Pinpoint the cell where the given text exists, returning its (x, y) midpoint coordinate. 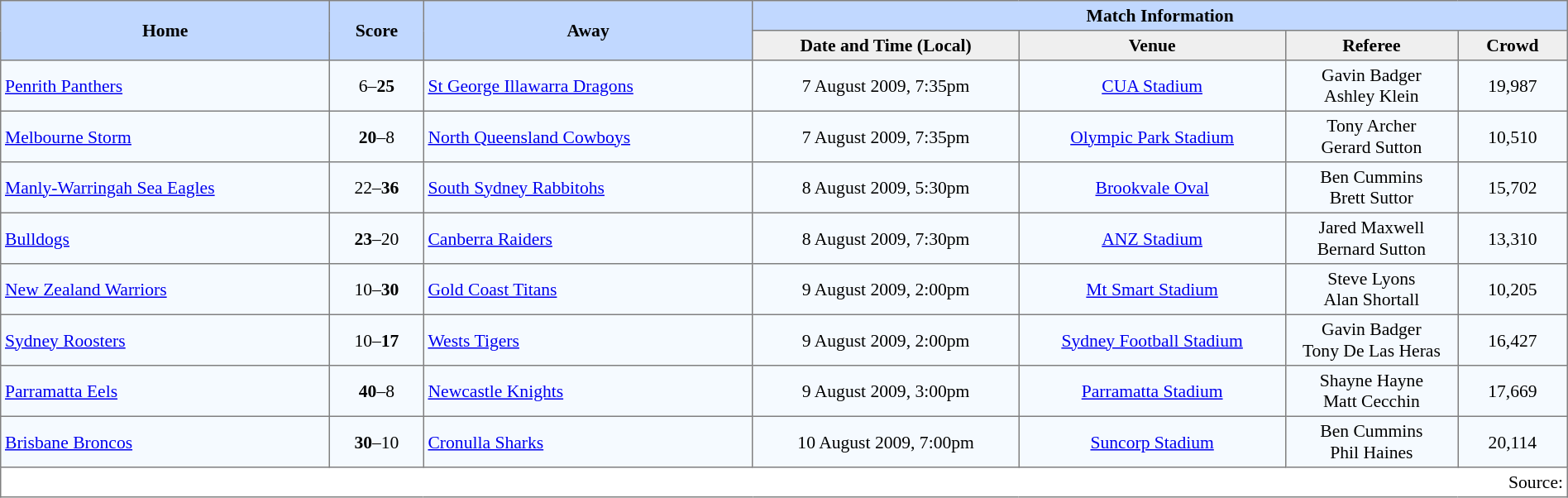
Match Information (1159, 16)
Away (588, 31)
19,987 (1513, 86)
10–17 (377, 340)
Referee (1371, 45)
CUA Stadium (1152, 86)
10,510 (1513, 136)
North Queensland Cowboys (588, 136)
Manly-Warringah Sea Eagles (165, 188)
Tony ArcherGerard Sutton (1371, 136)
Cronulla Sharks (588, 442)
10,205 (1513, 290)
Ben CumminsBrett Suttor (1371, 188)
10–30 (377, 290)
Score (377, 31)
16,427 (1513, 340)
Sydney Football Stadium (1152, 340)
Brookvale Oval (1152, 188)
Mt Smart Stadium (1152, 290)
Parramatta Stadium (1152, 391)
Date and Time (Local) (886, 45)
Venue (1152, 45)
15,702 (1513, 188)
20–8 (377, 136)
St George Illawarra Dragons (588, 86)
Steve LyonsAlan Shortall (1371, 290)
Penrith Panthers (165, 86)
Ben CumminsPhil Haines (1371, 442)
Sydney Roosters (165, 340)
13,310 (1513, 238)
Bulldogs (165, 238)
Suncorp Stadium (1152, 442)
23–20 (377, 238)
Gold Coast Titans (588, 290)
10 August 2009, 7:00pm (886, 442)
8 August 2009, 5:30pm (886, 188)
Olympic Park Stadium (1152, 136)
Home (165, 31)
Gavin BadgerTony De Las Heras (1371, 340)
8 August 2009, 7:30pm (886, 238)
Jared MaxwellBernard Sutton (1371, 238)
17,669 (1513, 391)
40–8 (377, 391)
Newcastle Knights (588, 391)
South Sydney Rabbitohs (588, 188)
Source: (784, 482)
30–10 (377, 442)
Shayne HayneMatt Cecchin (1371, 391)
New Zealand Warriors (165, 290)
Wests Tigers (588, 340)
Brisbane Broncos (165, 442)
Crowd (1513, 45)
20,114 (1513, 442)
Melbourne Storm (165, 136)
22–36 (377, 188)
Canberra Raiders (588, 238)
9 August 2009, 3:00pm (886, 391)
ANZ Stadium (1152, 238)
Gavin BadgerAshley Klein (1371, 86)
6–25 (377, 86)
Parramatta Eels (165, 391)
